Determine the [x, y] coordinate at the center of the cell enclosing the given text.  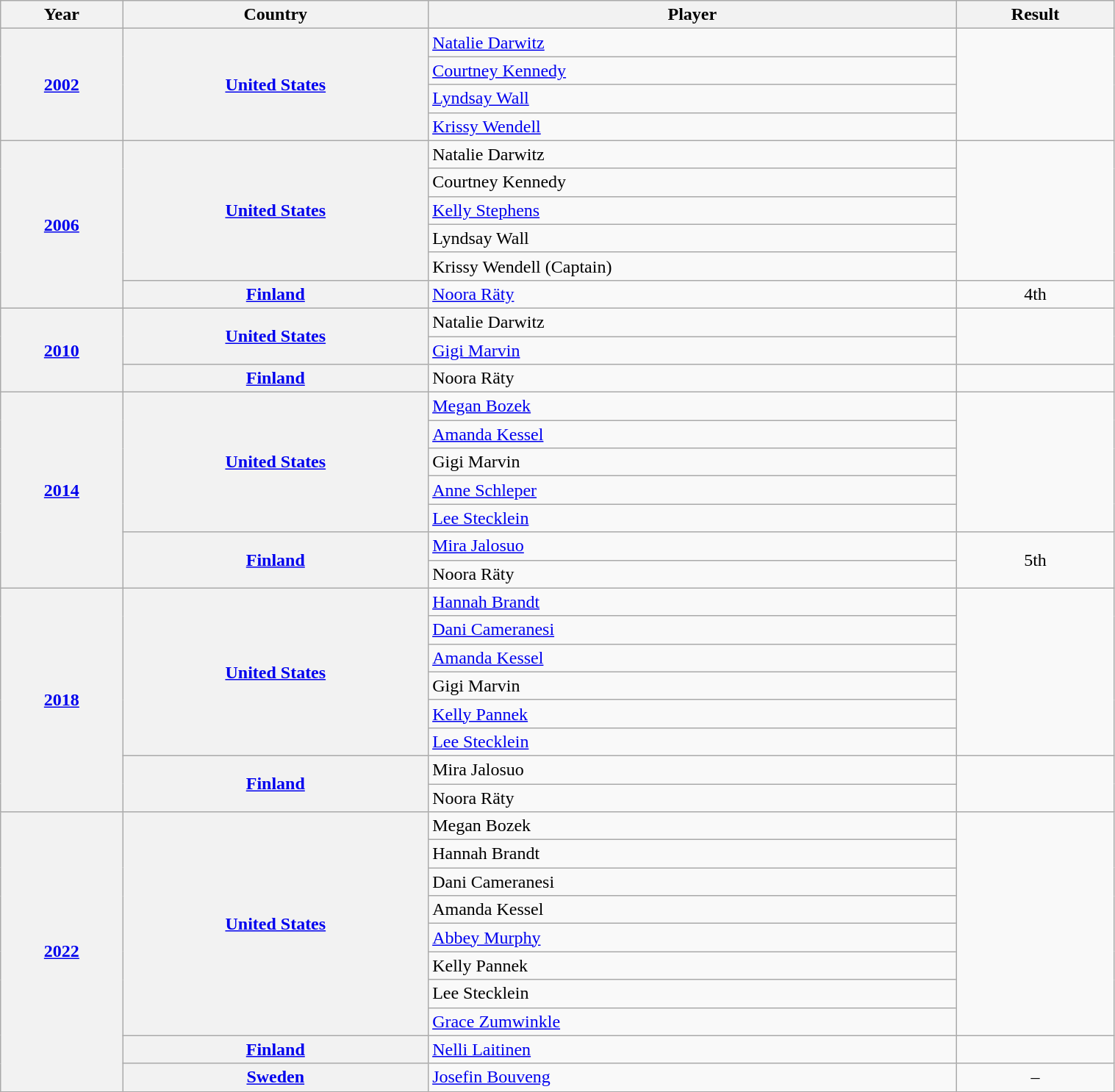
Krissy Wendell (Captain) [692, 266]
2006 [62, 224]
Result [1035, 15]
Player [692, 15]
Nelli Laitinen [692, 1049]
2022 [62, 952]
– [1035, 1077]
2002 [62, 85]
2018 [62, 700]
5th [1035, 560]
Abbey Murphy [692, 938]
Josefin Bouveng [692, 1077]
Sweden [276, 1077]
Kelly Stephens [692, 210]
4th [1035, 294]
2010 [62, 350]
Anne Schleper [692, 490]
Year [62, 15]
Country [276, 15]
2014 [62, 490]
Grace Zumwinkle [692, 1021]
Krissy Wendell [692, 126]
